Return the (x, y) coordinate for the center point of the cell that contains the specified text.  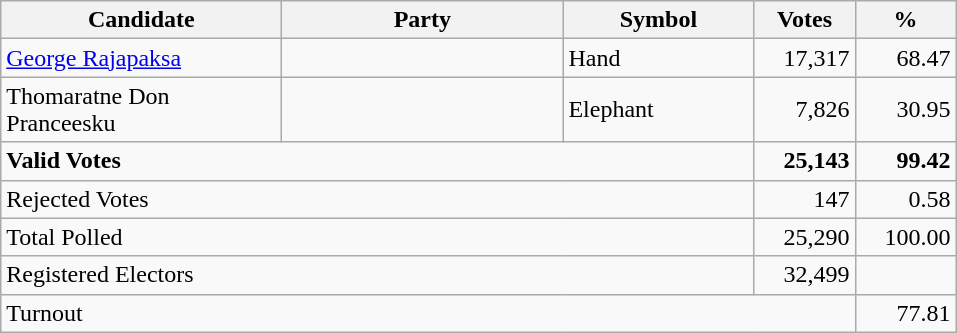
Turnout (428, 313)
Candidate (142, 20)
Valid Votes (378, 161)
100.00 (906, 237)
25,290 (804, 237)
0.58 (906, 199)
% (906, 20)
George Rajapaksa (142, 58)
68.47 (906, 58)
77.81 (906, 313)
Registered Electors (378, 275)
Hand (658, 58)
Elephant (658, 110)
Party (422, 20)
147 (804, 199)
Total Polled (378, 237)
Votes (804, 20)
17,317 (804, 58)
32,499 (804, 275)
7,826 (804, 110)
25,143 (804, 161)
30.95 (906, 110)
99.42 (906, 161)
Symbol (658, 20)
Rejected Votes (378, 199)
Thomaratne Don Pranceesku (142, 110)
